For the text-containing cell, return its midpoint in (x, y) coordinate format. 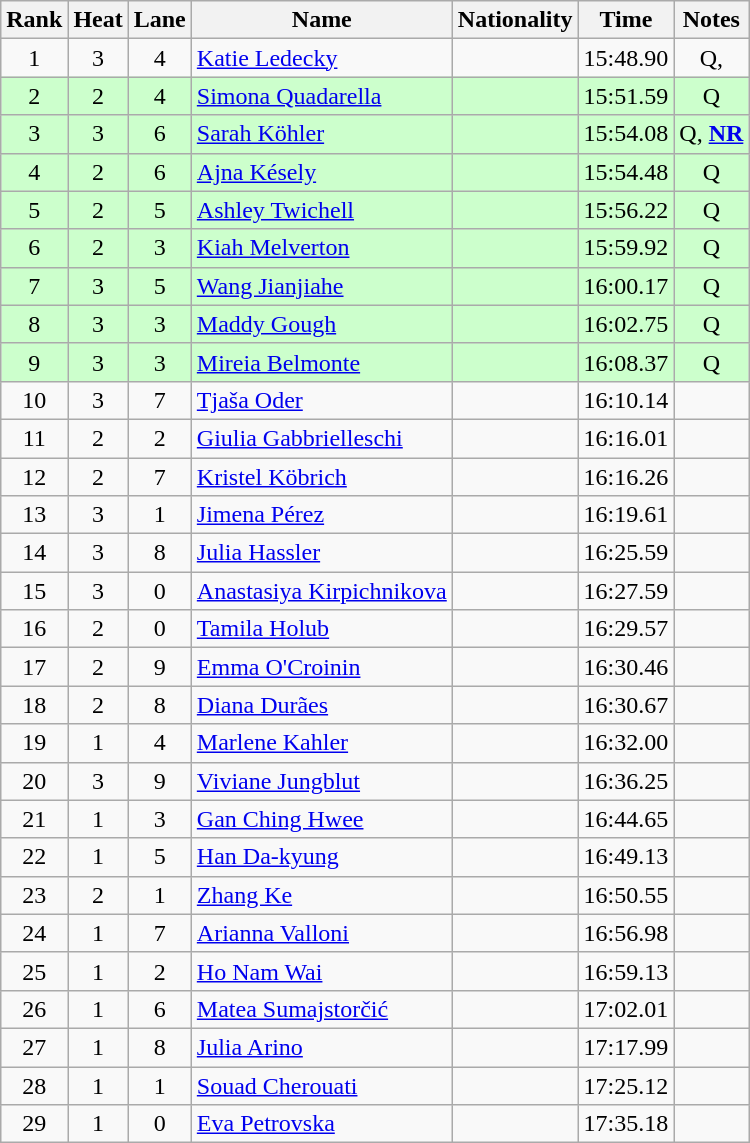
29 (34, 1124)
Notes (712, 20)
16:08.37 (626, 362)
Name (322, 20)
28 (34, 1085)
16:25.59 (626, 553)
16 (34, 629)
Julia Hassler (322, 553)
24 (34, 933)
16:32.00 (626, 743)
14 (34, 553)
Katie Ledecky (322, 58)
16:44.65 (626, 819)
15 (34, 591)
Q, (712, 58)
16:27.59 (626, 591)
Heat (98, 20)
Ajna Késely (322, 172)
15:54.08 (626, 134)
Lane (160, 20)
26 (34, 1009)
Souad Cherouati (322, 1085)
15:48.90 (626, 58)
Marlene Kahler (322, 743)
20 (34, 781)
Giulia Gabbrielleschi (322, 438)
22 (34, 857)
Julia Arino (322, 1047)
16:19.61 (626, 515)
Jimena Pérez (322, 515)
16:56.98 (626, 933)
16:49.13 (626, 857)
13 (34, 515)
19 (34, 743)
Kiah Melverton (322, 248)
17:17.99 (626, 1047)
16:59.13 (626, 971)
Mireia Belmonte (322, 362)
Viviane Jungblut (322, 781)
Kristel Köbrich (322, 477)
Arianna Valloni (322, 933)
Nationality (515, 20)
16:00.17 (626, 286)
18 (34, 705)
Ashley Twichell (322, 210)
16:30.46 (626, 667)
17:35.18 (626, 1124)
Tamila Holub (322, 629)
16:02.75 (626, 324)
Time (626, 20)
15:54.48 (626, 172)
12 (34, 477)
Ho Nam Wai (322, 971)
Gan Ching Hwee (322, 819)
Wang Jianjiahe (322, 286)
23 (34, 895)
Tjaša Oder (322, 400)
17:02.01 (626, 1009)
27 (34, 1047)
Eva Petrovska (322, 1124)
Sarah Köhler (322, 134)
16:36.25 (626, 781)
Diana Durães (322, 705)
15:56.22 (626, 210)
17 (34, 667)
21 (34, 819)
16:30.67 (626, 705)
Simona Quadarella (322, 96)
16:16.26 (626, 477)
16:10.14 (626, 400)
15:51.59 (626, 96)
Rank (34, 20)
Maddy Gough (322, 324)
Emma O'Croinin (322, 667)
11 (34, 438)
10 (34, 400)
Han Da-kyung (322, 857)
15:59.92 (626, 248)
Q, NR (712, 134)
16:29.57 (626, 629)
16:50.55 (626, 895)
25 (34, 971)
Matea Sumajstorčić (322, 1009)
Zhang Ke (322, 895)
17:25.12 (626, 1085)
16:16.01 (626, 438)
Anastasiya Kirpichnikova (322, 591)
